Capture the cell that displays the provided text and extract its (x, y) central coordinate. 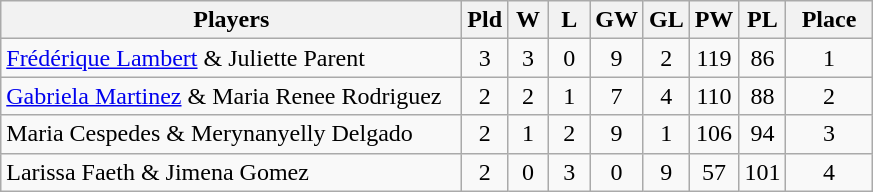
57 (714, 172)
94 (762, 134)
Players (232, 20)
101 (762, 172)
PL (762, 20)
Place (829, 20)
110 (714, 96)
Pld (485, 20)
7 (617, 96)
PW (714, 20)
Larissa Faeth & Jimena Gomez (232, 172)
88 (762, 96)
86 (762, 58)
W (528, 20)
Maria Cespedes & Merynanyelly Delgado (232, 134)
Gabriela Martinez & Maria Renee Rodriguez (232, 96)
L (570, 20)
119 (714, 58)
106 (714, 134)
GL (666, 20)
Frédérique Lambert & Juliette Parent (232, 58)
GW (617, 20)
